Extract the (x, y) coordinate from the center of the cell holding the provided text.  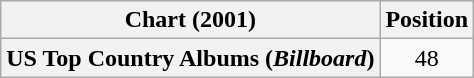
Chart (2001) (190, 20)
48 (427, 58)
US Top Country Albums (Billboard) (190, 58)
Position (427, 20)
